Find where the given text appears and provide that cell's center as [x, y] coordinate. 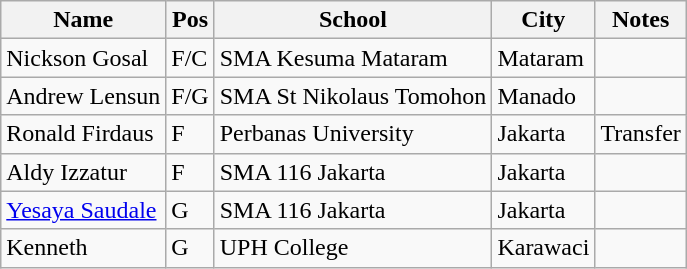
F/G [190, 96]
Ronald Firdaus [84, 134]
Karawaci [544, 248]
Notes [641, 20]
Mataram [544, 58]
Pos [190, 20]
SMA St Nikolaus Tomohon [353, 96]
Manado [544, 96]
UPH College [353, 248]
Perbanas University [353, 134]
Name [84, 20]
Aldy Izzatur [84, 172]
Transfer [641, 134]
Yesaya Saudale [84, 210]
F/C [190, 58]
City [544, 20]
Kenneth [84, 248]
Andrew Lensun [84, 96]
Nickson Gosal [84, 58]
SMA Kesuma Mataram [353, 58]
School [353, 20]
